Return (X, Y) of the center of cell containing provided text 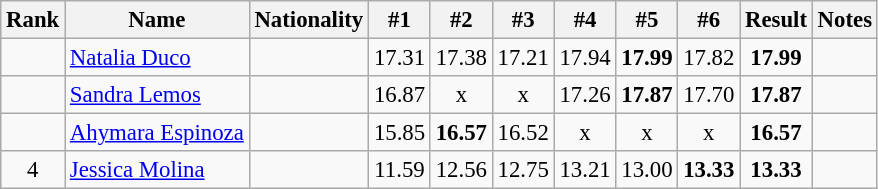
11.59 (400, 170)
#1 (400, 20)
17.26 (585, 95)
#2 (461, 20)
17.21 (523, 58)
17.31 (400, 58)
13.21 (585, 170)
17.94 (585, 58)
#4 (585, 20)
#3 (523, 20)
Nationality (308, 20)
Result (776, 20)
12.56 (461, 170)
Name (158, 20)
#5 (647, 20)
17.70 (709, 95)
#6 (709, 20)
17.38 (461, 58)
4 (33, 170)
13.00 (647, 170)
Jessica Molina (158, 170)
16.87 (400, 95)
12.75 (523, 170)
16.52 (523, 133)
Rank (33, 20)
15.85 (400, 133)
Ahymara Espinoza (158, 133)
Sandra Lemos (158, 95)
17.82 (709, 58)
Notes (844, 20)
Natalia Duco (158, 58)
